From the cell containing the given text, extract its center point as [X, Y] coordinate. 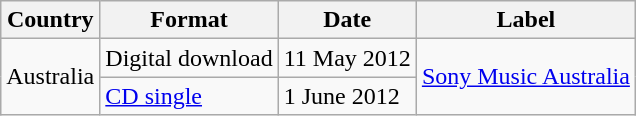
Date [347, 20]
Digital download [189, 58]
Country [50, 20]
Australia [50, 77]
CD single [189, 96]
Sony Music Australia [526, 77]
Label [526, 20]
1 June 2012 [347, 96]
Format [189, 20]
11 May 2012 [347, 58]
